Identify which cell holds the provided text, then report its [x, y] central coordinate. 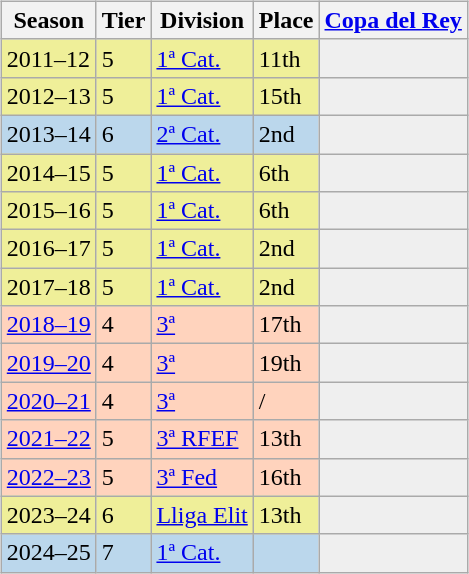
19th [286, 363]
2013–14 [48, 134]
7 [124, 553]
/ [286, 401]
2011–12 [48, 58]
17th [286, 325]
Season [48, 20]
2017–18 [48, 287]
Division [202, 20]
Lliga Elit [202, 515]
2019–20 [48, 363]
16th [286, 477]
15th [286, 96]
2022–23 [48, 477]
Copa del Rey [393, 20]
2020–21 [48, 401]
2014–15 [48, 173]
3ª RFEF [202, 439]
2ª Cat. [202, 134]
Place [286, 20]
2012–13 [48, 96]
2018–19 [48, 325]
11th [286, 58]
2023–24 [48, 515]
Tier [124, 20]
3ª Fed [202, 477]
2021–22 [48, 439]
2016–17 [48, 249]
2024–25 [48, 553]
2015–16 [48, 211]
